Pinpoint the cell where the given text exists, returning its [x, y] midpoint coordinate. 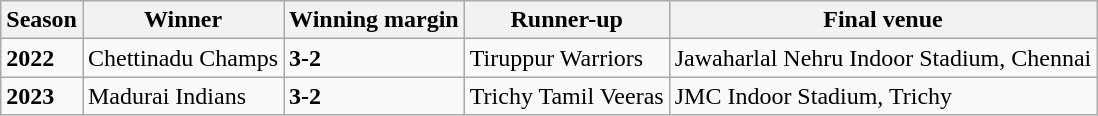
Winner [182, 20]
2022 [42, 58]
Tiruppur Warriors [566, 58]
2023 [42, 96]
Jawaharlal Nehru Indoor Stadium, Chennai [883, 58]
Madurai Indians [182, 96]
Trichy Tamil Veeras [566, 96]
Season [42, 20]
Winning margin [374, 20]
Final venue [883, 20]
Chettinadu Champs [182, 58]
Runner-up [566, 20]
JMC Indoor Stadium, Trichy [883, 96]
